For the text-containing cell, return its midpoint in [x, y] coordinate format. 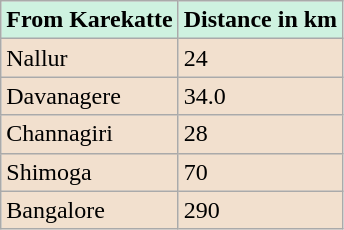
Shimoga [90, 172]
Bangalore [90, 210]
From Karekatte [90, 20]
Channagiri [90, 134]
Distance in km [260, 20]
24 [260, 58]
34.0 [260, 96]
70 [260, 172]
Nallur [90, 58]
28 [260, 134]
290 [260, 210]
Davanagere [90, 96]
